Pinpoint the cell where the given text exists, returning its (x, y) midpoint coordinate. 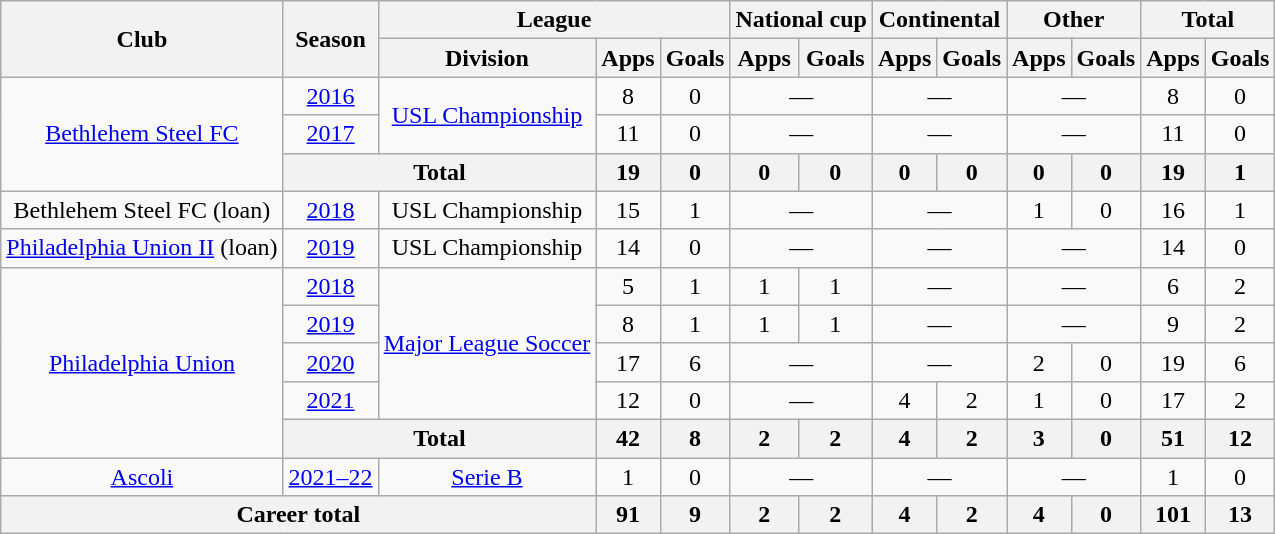
15 (628, 210)
51 (1173, 438)
Serie B (487, 477)
2020 (330, 362)
Career total (298, 515)
Philadelphia Union II (loan) (142, 248)
Philadelphia Union (142, 362)
Season (330, 39)
91 (628, 515)
2017 (330, 134)
3 (1039, 438)
Bethlehem Steel FC (loan) (142, 210)
2021 (330, 400)
42 (628, 438)
League (554, 20)
Continental (939, 20)
National cup (801, 20)
2016 (330, 96)
16 (1173, 210)
Bethlehem Steel FC (142, 134)
Major League Soccer (487, 343)
101 (1173, 515)
2021–22 (330, 477)
13 (1240, 515)
Ascoli (142, 477)
Other (1074, 20)
Division (487, 58)
Club (142, 39)
5 (628, 286)
